Return the (X, Y) coordinate for the center point of the cell that contains the specified text.  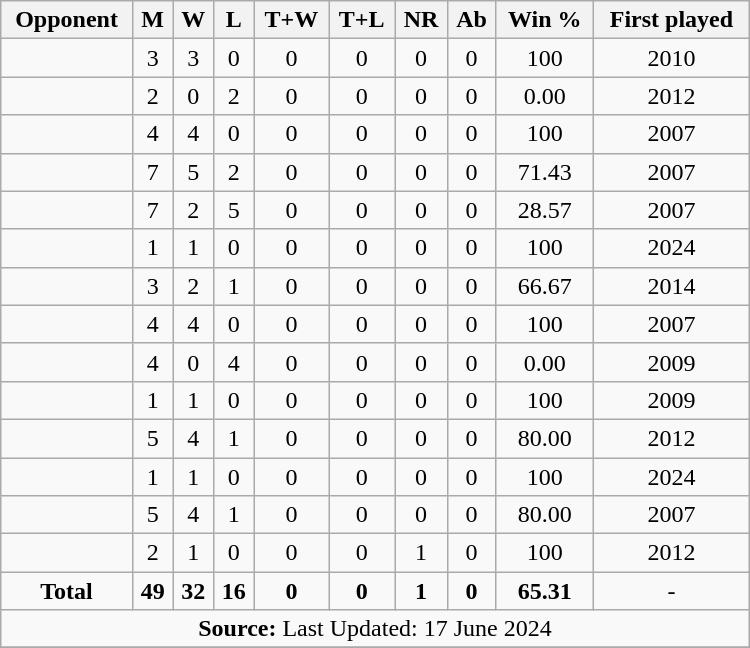
49 (152, 591)
M (152, 20)
Opponent (67, 20)
71.43 (545, 172)
- (672, 591)
First played (672, 20)
2014 (672, 286)
Ab (471, 20)
W (194, 20)
T+L (362, 20)
65.31 (545, 591)
NR (422, 20)
T+W (292, 20)
66.67 (545, 286)
Total (67, 591)
L (234, 20)
28.57 (545, 210)
2010 (672, 58)
Source: Last Updated: 17 June 2024 (375, 629)
16 (234, 591)
32 (194, 591)
Win % (545, 20)
